Find where the given text appears and provide that cell's center as (x, y) coordinate. 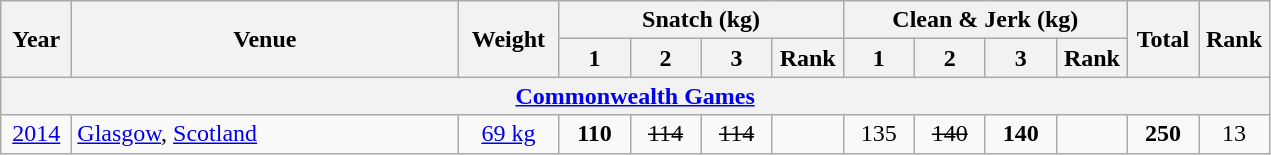
69 kg (508, 134)
13 (1234, 134)
Year (36, 39)
Snatch (kg) (701, 20)
2014 (36, 134)
Clean & Jerk (kg) (985, 20)
135 (878, 134)
Glasgow, Scotland (265, 134)
250 (1162, 134)
Commonwealth Games (636, 96)
Venue (265, 39)
110 (594, 134)
Total (1162, 39)
Weight (508, 39)
